Return the (x, y) coordinate for the center point of the cell that contains the specified text.  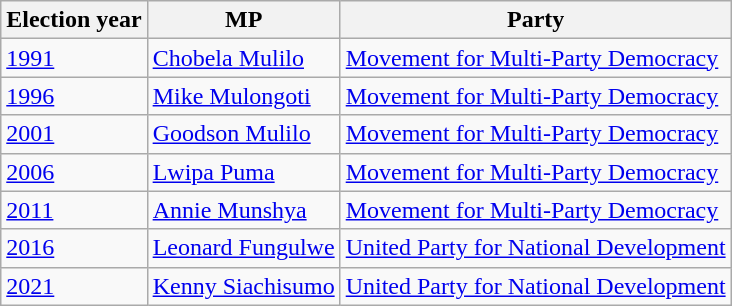
Election year (74, 20)
Annie Munshya (244, 210)
Mike Mulongoti (244, 96)
2016 (74, 248)
Lwipa Puma (244, 172)
Leonard Fungulwe (244, 248)
Kenny Siachisumo (244, 286)
Goodson Mulilo (244, 134)
1996 (74, 96)
MP (244, 20)
2021 (74, 286)
1991 (74, 58)
2011 (74, 210)
Chobela Mulilo (244, 58)
Party (536, 20)
2006 (74, 172)
2001 (74, 134)
